Return the [x, y] coordinate for the center point of the cell that contains the specified text.  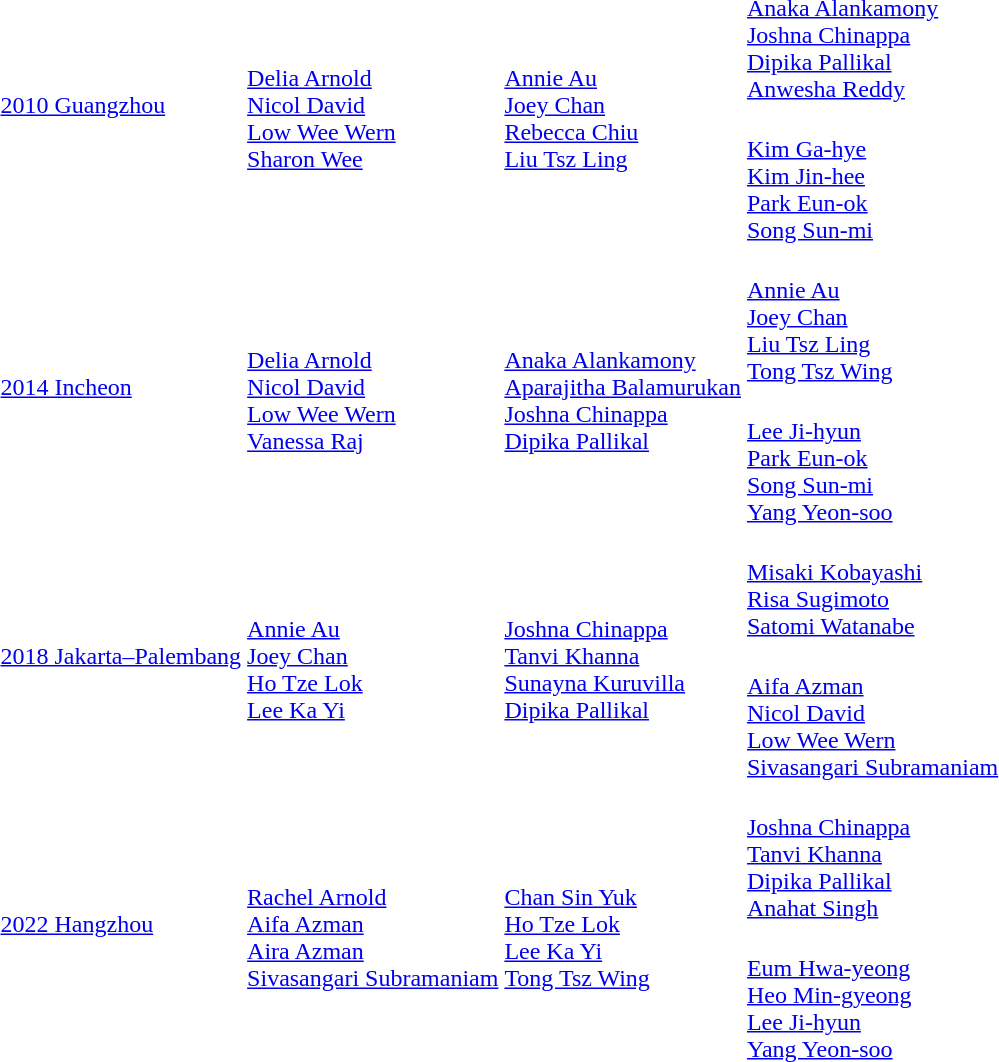
Kim Ga-hyeKim Jin-heePark Eun-okSong Sun-mi [872, 176]
Joshna ChinappaTanvi KhannaDipika PallikalAnahat Singh [872, 854]
Lee Ji-hyunPark Eun-okSong Sun-miYang Yeon-soo [872, 458]
Misaki KobayashiRisa SugimotoSatomi Watanabe [872, 586]
Annie AuJoey ChanLiu Tsz LingTong Tsz Wing [872, 317]
Anaka AlankamonyAparajitha BalamurukanJoshna ChinappaDipika Pallikal [623, 388]
Delia ArnoldNicol DavidLow Wee WernVanessa Raj [373, 388]
Joshna ChinappaTanvi KhannaSunayna KuruvillaDipika Pallikal [623, 656]
Aifa AzmanNicol DavidLow Wee WernSivasangari Subramaniam [872, 713]
Annie AuJoey ChanHo Tze LokLee Ka Yi [373, 656]
